Capture the cell that displays the provided text and extract its (x, y) central coordinate. 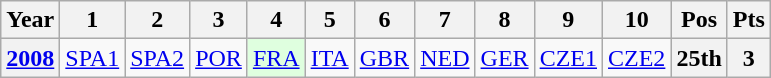
Year (30, 20)
8 (504, 20)
1 (92, 20)
7 (445, 20)
CZE2 (637, 58)
GER (504, 58)
NED (445, 58)
5 (330, 20)
10 (637, 20)
ITA (330, 58)
Pts (748, 20)
25th (699, 58)
2008 (30, 58)
CZE1 (568, 58)
POR (219, 58)
6 (384, 20)
9 (568, 20)
FRA (276, 58)
SPA1 (92, 58)
GBR (384, 58)
4 (276, 20)
SPA2 (158, 58)
Pos (699, 20)
2 (158, 20)
